Extract the (X, Y) coordinate from the center of the cell holding the provided text.  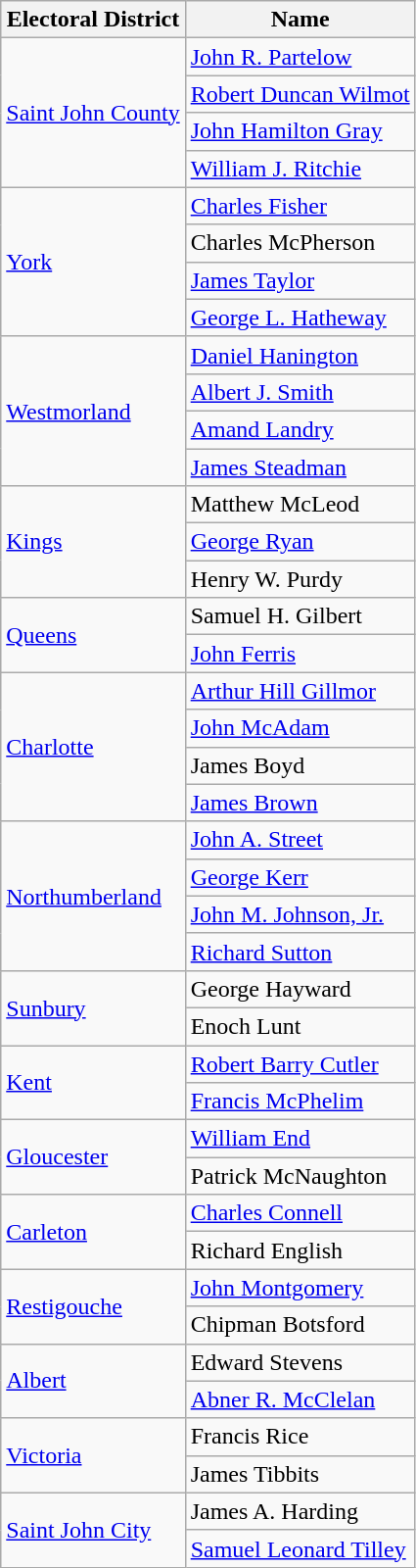
Samuel H. Gilbert (300, 616)
Samuel Leonard Tilley (300, 1548)
Henry W. Purdy (300, 579)
Albert J. Smith (300, 392)
Daniel Hanington (300, 355)
Charlotte (93, 747)
William End (300, 1139)
George L. Hatheway (300, 318)
James A. Harding (300, 1511)
Kent (93, 1082)
Electoral District (93, 20)
Amand Landry (300, 429)
George Hayward (300, 989)
Saint John County (93, 113)
Edward Stevens (300, 1362)
John A. Street (300, 840)
York (93, 262)
Victoria (93, 1455)
John R. Partelow (300, 57)
George Ryan (300, 542)
Robert Duncan Wilmot (300, 94)
Westmorland (93, 411)
Chipman Botsford (300, 1325)
James Steadman (300, 467)
William J. Ritchie (300, 169)
Gloucester (93, 1157)
Francis McPhelim (300, 1102)
John McAdam (300, 728)
Kings (93, 542)
Abner R. McClelan (300, 1399)
James Tibbits (300, 1474)
John Ferris (300, 654)
Enoch Lunt (300, 1026)
Saint John City (93, 1530)
Northumberland (93, 896)
James Taylor (300, 280)
Robert Barry Cutler (300, 1063)
James Boyd (300, 765)
Sunbury (93, 1007)
Patrick McNaughton (300, 1176)
Restigouche (93, 1306)
John Montgomery (300, 1288)
Richard Sutton (300, 952)
Charles McPherson (300, 243)
Carleton (93, 1232)
Charles Fisher (300, 206)
Matthew McLeod (300, 505)
Albert (93, 1381)
Queens (93, 635)
John Hamilton Gray (300, 131)
John M. Johnson, Jr. (300, 914)
Richard English (300, 1250)
Francis Rice (300, 1437)
James Brown (300, 803)
Arthur Hill Gillmor (300, 691)
Name (300, 20)
George Kerr (300, 877)
Charles Connell (300, 1213)
